Scan for the cell matching the given text and deliver its [x, y] coordinate at center. 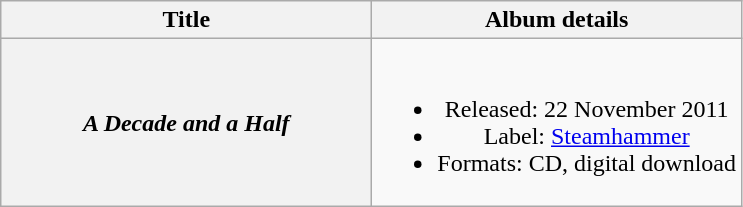
Released: 22 November 2011Label: SteamhammerFormats: CD, digital download [557, 122]
A Decade and a Half [186, 122]
Album details [557, 20]
Title [186, 20]
